Extract the [X, Y] coordinate from the center of the cell holding the provided text.  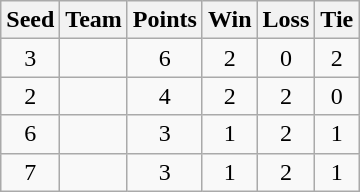
Win [230, 20]
Loss [286, 20]
Team [94, 20]
Points [164, 20]
4 [164, 96]
7 [30, 172]
Seed [30, 20]
Tie [337, 20]
